Output the [x, y] coordinate of the center of the cell containing the given text.  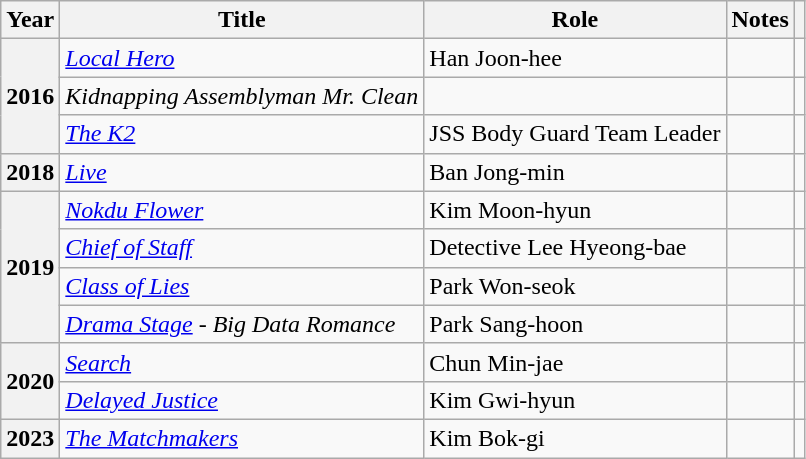
2023 [30, 438]
The K2 [242, 134]
Chun Min-jae [575, 362]
Year [30, 20]
Detective Lee Hyeong-bae [575, 248]
Search [242, 362]
Kim Gwi-hyun [575, 400]
2018 [30, 172]
Kidnapping Assemblyman Mr. Clean [242, 96]
Park Won-seok [575, 286]
Title [242, 20]
Park Sang-hoon [575, 324]
Drama Stage - Big Data Romance [242, 324]
Nokdu Flower [242, 210]
Delayed Justice [242, 400]
2016 [30, 96]
Ban Jong-min [575, 172]
2020 [30, 381]
Live [242, 172]
JSS Body Guard Team Leader [575, 134]
Kim Bok-gi [575, 438]
Local Hero [242, 58]
Chief of Staff [242, 248]
Kim Moon-hyun [575, 210]
Role [575, 20]
Notes [760, 20]
Han Joon-hee [575, 58]
The Matchmakers [242, 438]
Class of Lies [242, 286]
2019 [30, 267]
